Determine the (x, y) coordinate at the center of the cell enclosing the given text.  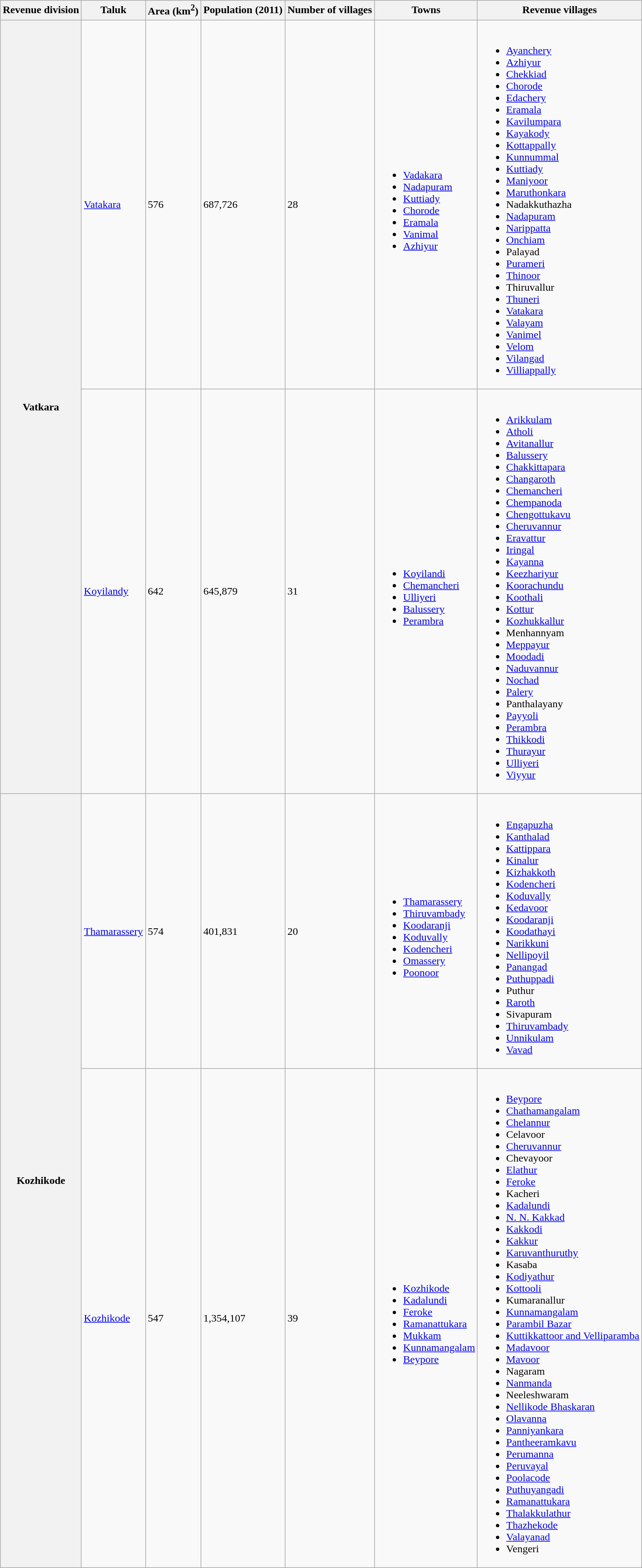
Taluk (114, 11)
28 (330, 204)
547 (174, 1318)
VadakaraNadapuramKuttiadyChorodeEramalaVanimalAzhiyur (426, 204)
687,726 (243, 204)
ThamarasseryThiruvambadyKoodaranjiKoduvallyKodencheriOmasseryPoonoor (426, 931)
1,354,107 (243, 1318)
Number of villages (330, 11)
Population (2011) (243, 11)
576 (174, 204)
20 (330, 931)
39 (330, 1318)
Koyilandy (114, 591)
KoyilandiChemancheriUlliyeriBalusseryPerambra (426, 591)
31 (330, 591)
Vatkara (41, 407)
401,831 (243, 931)
Towns (426, 11)
Vatakara (114, 204)
KozhikodeKadalundiFerokeRamanattukaraMukkamKunnamangalamBeypore (426, 1318)
645,879 (243, 591)
642 (174, 591)
Revenue villages (560, 11)
Area (km2) (174, 11)
574 (174, 931)
Thamarassery (114, 931)
Revenue division (41, 11)
